For the text-containing cell, return its midpoint in [X, Y] coordinate format. 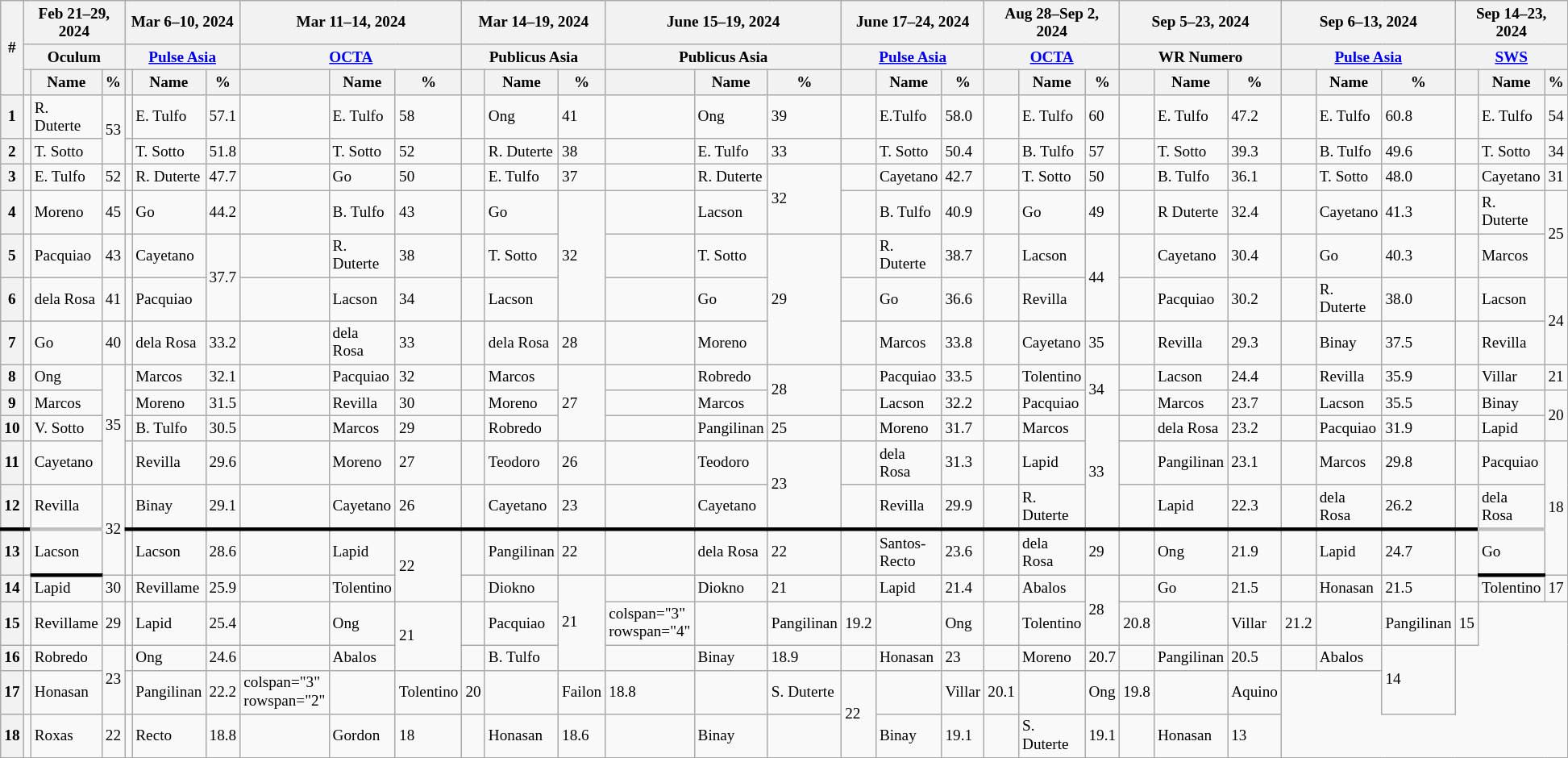
Sep 14–23, 2024 [1511, 23]
33.5 [963, 377]
42.7 [963, 177]
9 [12, 403]
30.5 [223, 428]
6 [12, 299]
29.1 [223, 507]
4 [12, 211]
1 [12, 117]
21.9 [1254, 552]
Mar 6–10, 2024 [182, 23]
38.7 [963, 256]
47.2 [1254, 117]
31.7 [963, 428]
11 [12, 463]
29.9 [963, 507]
24 [1556, 321]
60.8 [1419, 117]
19.8 [1137, 692]
45 [113, 211]
June 15–19, 2024 [724, 23]
20.1 [1001, 692]
44.2 [223, 211]
28.6 [223, 552]
44 [1103, 277]
24.7 [1419, 552]
19.2 [859, 623]
36.6 [963, 299]
colspan="3" rowspan="2" [285, 692]
25.4 [223, 623]
SWS [1511, 57]
47.7 [223, 177]
Aug 28–Sep 2, 2024 [1052, 23]
22.2 [223, 692]
39 [805, 117]
53 [113, 130]
39.3 [1254, 152]
5 [12, 256]
32.1 [223, 377]
31.3 [963, 463]
23.6 [963, 552]
E.Tulfo [909, 117]
54 [1556, 117]
58.0 [963, 117]
Sep 5–23, 2024 [1201, 23]
Mar 14–19, 2024 [534, 23]
49 [1103, 211]
40.9 [963, 211]
18.6 [582, 735]
Roxas [66, 735]
21.2 [1298, 623]
Aquino [1254, 692]
31.9 [1419, 428]
31 [1556, 177]
Recto [169, 735]
10 [12, 428]
57.1 [223, 117]
2 [12, 152]
23.1 [1254, 463]
38.0 [1419, 299]
37.5 [1419, 343]
31.5 [223, 403]
20.7 [1103, 658]
49.6 [1419, 152]
20.8 [1137, 623]
33.2 [223, 343]
37 [582, 177]
Gordon [362, 735]
35.5 [1419, 403]
33.8 [963, 343]
20.5 [1254, 658]
Mar 11–14, 2024 [351, 23]
Feb 21–29, 2024 [74, 23]
R Duterte [1190, 211]
# [12, 48]
60 [1103, 117]
41.3 [1419, 211]
48.0 [1419, 177]
22.3 [1254, 507]
3 [12, 177]
30.2 [1254, 299]
24.4 [1254, 377]
24.6 [223, 658]
colspan="3" rowspan="4" [650, 623]
16 [12, 658]
26.2 [1419, 507]
18.9 [805, 658]
51.8 [223, 152]
58 [428, 117]
40 [113, 343]
Oculum [74, 57]
57 [1103, 152]
V. Sotto [66, 428]
21.4 [963, 587]
29.8 [1419, 463]
32.2 [963, 403]
June 17–24, 2024 [913, 23]
35.9 [1419, 377]
23.2 [1254, 428]
WR Numero [1201, 57]
37.7 [223, 277]
12 [12, 507]
7 [12, 343]
32.4 [1254, 211]
40.3 [1419, 256]
30.4 [1254, 256]
29.6 [223, 463]
29.3 [1254, 343]
36.1 [1254, 177]
Failon [582, 692]
Sep 6–13, 2024 [1368, 23]
8 [12, 377]
Santos-Recto [909, 552]
50.4 [963, 152]
23.7 [1254, 403]
25.9 [223, 587]
